Provide the [X, Y] coordinate of the cell's center where the given text is located.  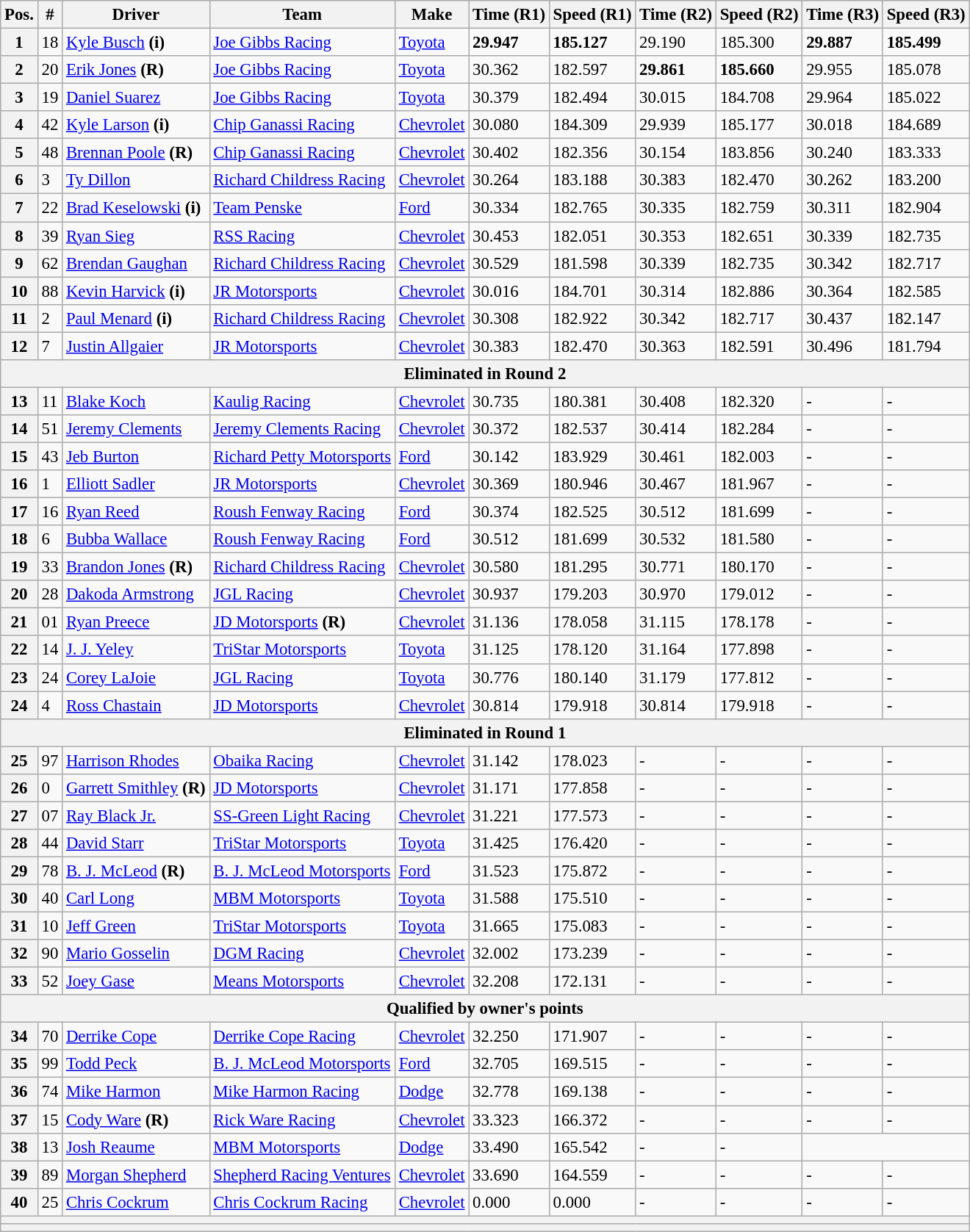
Obaika Racing [302, 760]
176.420 [592, 843]
182.585 [926, 291]
34 [19, 1037]
185.300 [759, 43]
169.515 [592, 1065]
Morgan Shepherd [136, 1175]
27 [19, 815]
166.372 [592, 1120]
Elliott Sadler [136, 484]
33.323 [509, 1120]
78 [50, 871]
178.178 [759, 622]
30.015 [676, 98]
Carl Long [136, 898]
JD Motorsports (R) [302, 622]
30.580 [509, 567]
180.946 [592, 484]
Mike Harmon Racing [302, 1092]
31.171 [509, 788]
185.127 [592, 43]
29.190 [676, 43]
Team [302, 15]
169.138 [592, 1092]
178.023 [592, 760]
Driver [136, 15]
Derrike Cope Racing [302, 1037]
30.461 [676, 456]
177.858 [592, 788]
9 [19, 263]
Chris Cockrum [136, 1202]
Erik Jones (R) [136, 70]
30.532 [676, 539]
Kaulig Racing [302, 401]
Speed (R3) [926, 15]
RSS Racing [302, 236]
29.861 [676, 70]
30.016 [509, 291]
182.320 [759, 401]
0 [50, 788]
31.142 [509, 760]
30.308 [509, 318]
181.295 [592, 567]
179.203 [592, 594]
172.131 [592, 981]
31.588 [509, 898]
175.083 [592, 926]
31.164 [676, 650]
30.374 [509, 512]
181.598 [592, 263]
51 [50, 429]
185.499 [926, 43]
Jeff Green [136, 926]
180.140 [592, 677]
30.529 [509, 263]
B. J. McLeod (R) [136, 871]
Jeb Burton [136, 456]
Harrison Rhodes [136, 760]
30.314 [676, 291]
Ryan Preece [136, 622]
182.356 [592, 153]
8 [19, 236]
30.402 [509, 153]
29.955 [843, 70]
Qualified by owner's points [485, 1009]
70 [50, 1037]
97 [50, 760]
31.523 [509, 871]
30.080 [509, 125]
Brandon Jones (R) [136, 567]
30.369 [509, 484]
Ray Black Jr. [136, 815]
177.812 [759, 677]
30.735 [509, 401]
Time (R2) [676, 15]
183.856 [759, 153]
31.136 [509, 622]
177.898 [759, 650]
30.379 [509, 98]
J. J. Yeley [136, 650]
Jeremy Clements [136, 429]
Ryan Sieg [136, 236]
Team Penske [302, 208]
30.408 [676, 401]
Blake Koch [136, 401]
48 [50, 153]
30.937 [509, 594]
Make [431, 15]
31.115 [676, 622]
182.591 [759, 346]
182.537 [592, 429]
30.154 [676, 153]
182.651 [759, 236]
182.759 [759, 208]
5 [19, 153]
Todd Peck [136, 1065]
Brennan Poole (R) [136, 153]
182.051 [592, 236]
Kyle Busch (i) [136, 43]
30.414 [676, 429]
177.573 [592, 815]
30.776 [509, 677]
30.363 [676, 346]
30.437 [843, 318]
29.939 [676, 125]
185.078 [926, 70]
42 [50, 125]
30.240 [843, 153]
30.771 [676, 567]
178.120 [592, 650]
180.381 [592, 401]
32.002 [509, 954]
31.665 [509, 926]
30.264 [509, 180]
178.058 [592, 622]
Justin Allgaier [136, 346]
21 [19, 622]
183.188 [592, 180]
183.200 [926, 180]
184.309 [592, 125]
Garrett Smithley (R) [136, 788]
Ty Dillon [136, 180]
Eliminated in Round 2 [485, 374]
31 [19, 926]
Ryan Reed [136, 512]
30.364 [843, 291]
30.353 [676, 236]
185.022 [926, 98]
Dakoda Armstrong [136, 594]
31.125 [509, 650]
29.887 [843, 43]
30 [19, 898]
29.964 [843, 98]
52 [50, 981]
Kyle Larson (i) [136, 125]
38 [19, 1147]
Ross Chastain [136, 705]
88 [50, 291]
165.542 [592, 1147]
180.170 [759, 567]
182.922 [592, 318]
31.179 [676, 677]
32.250 [509, 1037]
30.262 [843, 180]
Brad Keselowski (i) [136, 208]
29.947 [509, 43]
183.333 [926, 153]
182.765 [592, 208]
Jeremy Clements Racing [302, 429]
30.453 [509, 236]
32.778 [509, 1092]
Bubba Wallace [136, 539]
182.003 [759, 456]
30.335 [676, 208]
99 [50, 1065]
184.689 [926, 125]
Kevin Harvick (i) [136, 291]
Brendan Gaughan [136, 263]
31.221 [509, 815]
01 [50, 622]
33.690 [509, 1175]
30.970 [676, 594]
175.510 [592, 898]
23 [19, 677]
62 [50, 263]
32.208 [509, 981]
175.872 [592, 871]
Derrike Cope [136, 1037]
30.311 [843, 208]
30.362 [509, 70]
Speed (R1) [592, 15]
30.467 [676, 484]
36 [19, 1092]
183.929 [592, 456]
32 [19, 954]
33.490 [509, 1147]
89 [50, 1175]
07 [50, 815]
SS-Green Light Racing [302, 815]
181.580 [759, 539]
Josh Reaume [136, 1147]
Mike Harmon [136, 1092]
185.660 [759, 70]
182.147 [926, 318]
Eliminated in Round 1 [485, 732]
Joey Gase [136, 981]
Shepherd Racing Ventures [302, 1175]
Rick Ware Racing [302, 1120]
DGM Racing [302, 954]
Pos. [19, 15]
26 [19, 788]
171.907 [592, 1037]
173.239 [592, 954]
Speed (R2) [759, 15]
# [50, 15]
29 [19, 871]
Corey LaJoie [136, 677]
179.012 [759, 594]
Means Motorsports [302, 981]
44 [50, 843]
Paul Menard (i) [136, 318]
David Starr [136, 843]
30.142 [509, 456]
17 [19, 512]
Chris Cockrum Racing [302, 1202]
Time (R1) [509, 15]
30.496 [843, 346]
Mario Gosselin [136, 954]
35 [19, 1065]
30.372 [509, 429]
182.904 [926, 208]
182.597 [592, 70]
181.967 [759, 484]
37 [19, 1120]
Cody Ware (R) [136, 1120]
182.494 [592, 98]
182.284 [759, 429]
181.794 [926, 346]
Daniel Suarez [136, 98]
31.425 [509, 843]
164.559 [592, 1175]
184.701 [592, 291]
182.886 [759, 291]
43 [50, 456]
Richard Petty Motorsports [302, 456]
12 [19, 346]
30.018 [843, 125]
30.334 [509, 208]
185.177 [759, 125]
74 [50, 1092]
32.705 [509, 1065]
182.525 [592, 512]
90 [50, 954]
Time (R3) [843, 15]
184.708 [759, 98]
